Find where the given text appears and provide that cell's center as [x, y] coordinate. 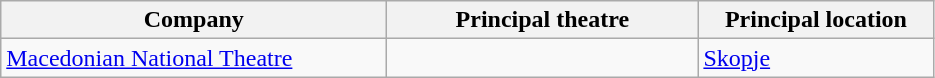
Principal location [816, 20]
Macedonian National Theatre [194, 58]
Principal theatre [542, 20]
Company [194, 20]
Skopje [816, 58]
